Extract the (x, y) coordinate from the center of the cell holding the provided text.  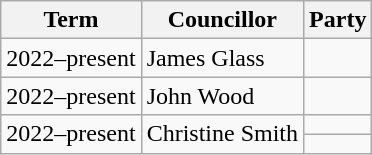
Councillor (222, 20)
Christine Smith (222, 134)
John Wood (222, 96)
Term (71, 20)
Party (338, 20)
James Glass (222, 58)
